Provide the (X, Y) coordinate of the cell's center where the given text is located.  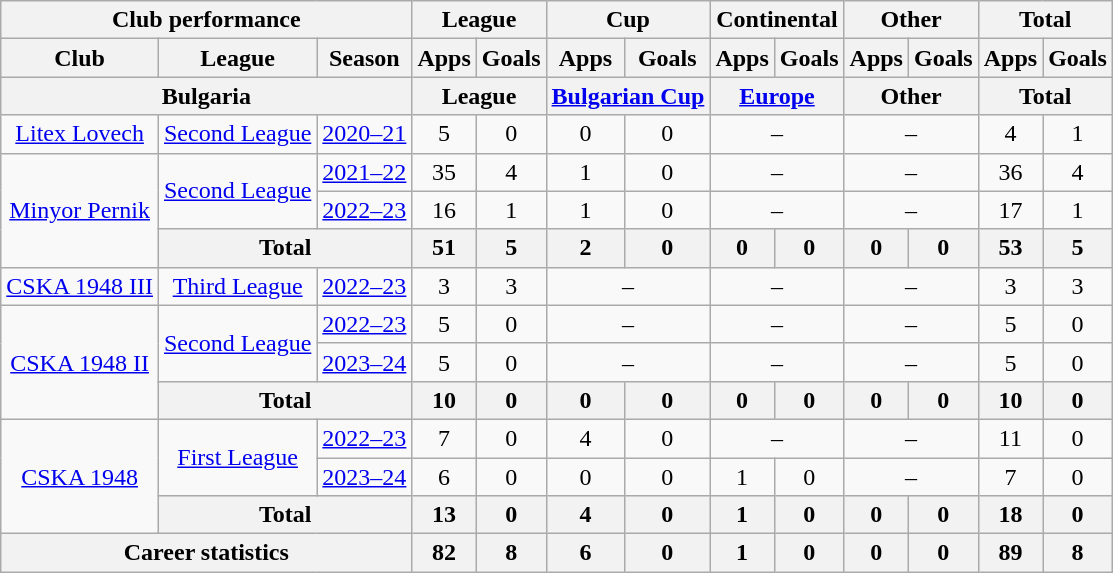
Third League (237, 286)
18 (1010, 515)
First League (237, 457)
Club (80, 58)
Club performance (206, 20)
Litex Lovech (80, 134)
Bulgaria (206, 96)
17 (1010, 210)
Continental (777, 20)
16 (444, 210)
11 (1010, 438)
CSKA 1948 II (80, 362)
82 (444, 553)
CSKA 1948 (80, 476)
Europe (777, 96)
51 (444, 248)
2020–21 (364, 134)
Cup (628, 20)
35 (444, 172)
Bulgarian Cup (628, 96)
89 (1010, 553)
CSKA 1948 III (80, 286)
Minyor Pernik (80, 210)
2021–22 (364, 172)
13 (444, 515)
Career statistics (206, 553)
Season (364, 58)
53 (1010, 248)
36 (1010, 172)
2 (586, 248)
